Find where the given text appears and provide that cell's center as [X, Y] coordinate. 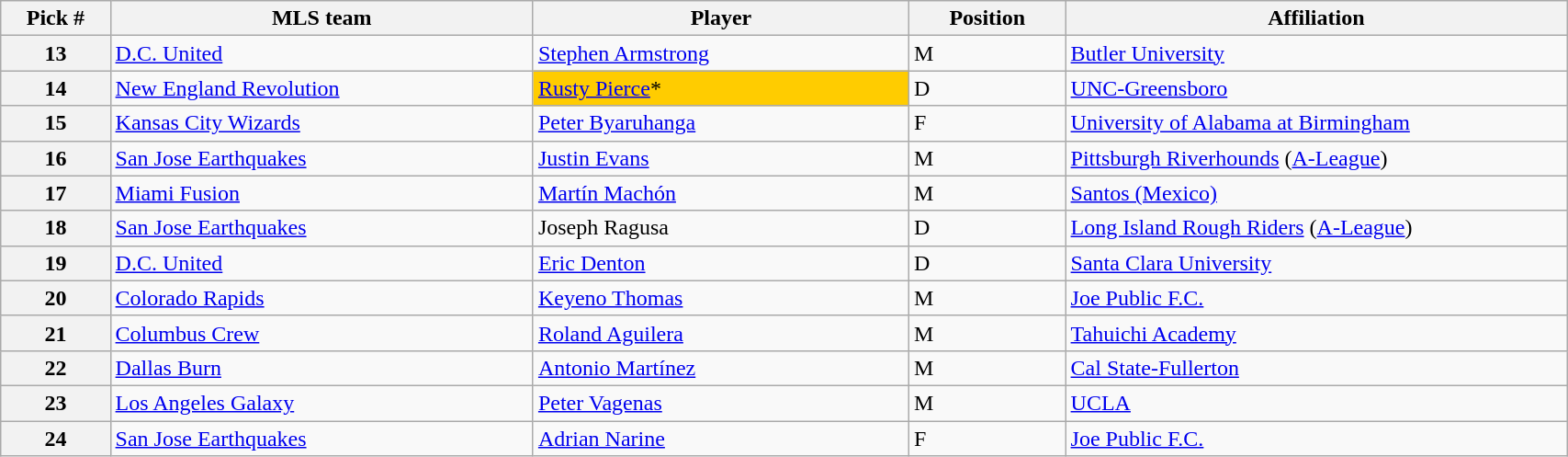
Joseph Ragusa [720, 228]
21 [55, 333]
Position [987, 18]
Cal State-Fullerton [1316, 368]
Roland Aguilera [720, 333]
Kansas City Wizards [321, 123]
16 [55, 158]
14 [55, 88]
Peter Byaruhanga [720, 123]
Antonio Martínez [720, 368]
University of Alabama at Birmingham [1316, 123]
New England Revolution [321, 88]
13 [55, 53]
UCLA [1316, 403]
19 [55, 263]
Pick # [55, 18]
Santos (Mexico) [1316, 193]
Player [720, 18]
Justin Evans [720, 158]
Affiliation [1316, 18]
22 [55, 368]
Butler University [1316, 53]
MLS team [321, 18]
Stephen Armstrong [720, 53]
Miami Fusion [321, 193]
Colorado Rapids [321, 298]
Eric Denton [720, 263]
17 [55, 193]
Los Angeles Galaxy [321, 403]
Martín Machón [720, 193]
Keyeno Thomas [720, 298]
Pittsburgh Riverhounds (A-League) [1316, 158]
Santa Clara University [1316, 263]
23 [55, 403]
24 [55, 439]
Columbus Crew [321, 333]
Peter Vagenas [720, 403]
20 [55, 298]
UNC-Greensboro [1316, 88]
Tahuichi Academy [1316, 333]
15 [55, 123]
Dallas Burn [321, 368]
Adrian Narine [720, 439]
Rusty Pierce* [720, 88]
Long Island Rough Riders (A-League) [1316, 228]
18 [55, 228]
